Output the (x, y) coordinate of the center of the cell containing the given text.  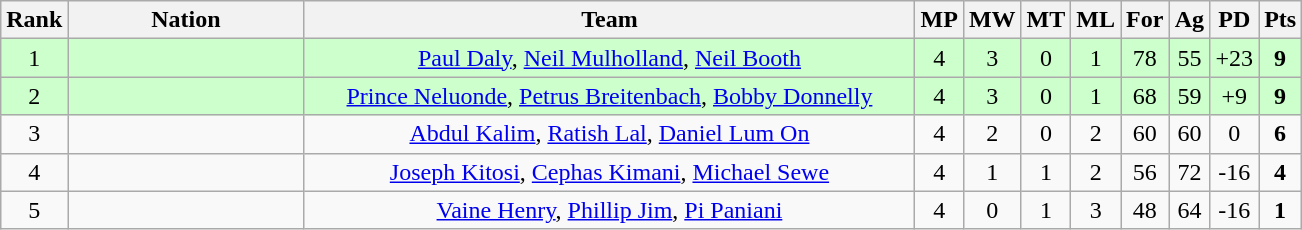
For (1145, 20)
59 (1190, 96)
+9 (1234, 96)
MT (1046, 20)
ML (1096, 20)
68 (1145, 96)
72 (1190, 172)
5 (34, 210)
Nation (186, 20)
PD (1234, 20)
MW (992, 20)
Team (610, 20)
+23 (1234, 58)
MP (939, 20)
Prince Neluonde, Petrus Breitenbach, Bobby Donnelly (610, 96)
Pts (1280, 20)
Ag (1190, 20)
64 (1190, 210)
Paul Daly, Neil Mulholland, Neil Booth (610, 58)
55 (1190, 58)
Rank (34, 20)
6 (1280, 134)
48 (1145, 210)
Vaine Henry, Phillip Jim, Pi Paniani (610, 210)
Abdul Kalim, Ratish Lal, Daniel Lum On (610, 134)
Joseph Kitosi, Cephas Kimani, Michael Sewe (610, 172)
78 (1145, 58)
56 (1145, 172)
